From the cell containing the given text, extract its center point as (x, y) coordinate. 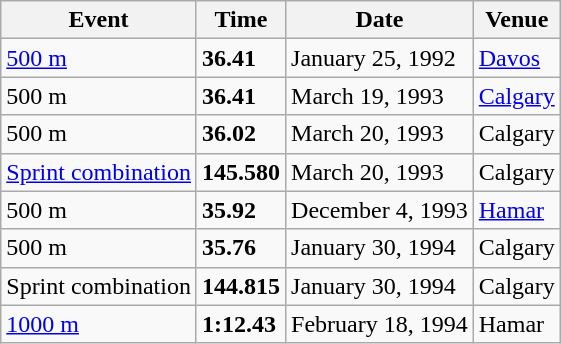
35.76 (240, 248)
Date (380, 20)
February 18, 1994 (380, 324)
Venue (516, 20)
36.02 (240, 134)
144.815 (240, 286)
January 25, 1992 (380, 58)
Event (99, 20)
December 4, 1993 (380, 210)
145.580 (240, 172)
March 19, 1993 (380, 96)
1:12.43 (240, 324)
1000 m (99, 324)
Davos (516, 58)
35.92 (240, 210)
Time (240, 20)
